Find where the given text appears and provide that cell's center as (X, Y) coordinate. 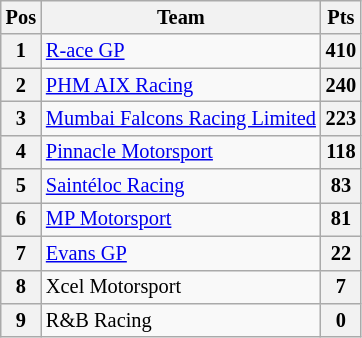
240 (341, 85)
Pts (341, 17)
Pos (21, 17)
8 (21, 287)
3 (21, 118)
MP Motorsport (181, 219)
Evans GP (181, 253)
0 (341, 320)
Mumbai Falcons Racing Limited (181, 118)
118 (341, 152)
PHM AIX Racing (181, 85)
6 (21, 219)
2 (21, 85)
5 (21, 186)
Xcel Motorsport (181, 287)
223 (341, 118)
4 (21, 152)
Pinnacle Motorsport (181, 152)
22 (341, 253)
R-ace GP (181, 51)
410 (341, 51)
83 (341, 186)
R&B Racing (181, 320)
1 (21, 51)
9 (21, 320)
Team (181, 17)
81 (341, 219)
Saintéloc Racing (181, 186)
